Determine the [X, Y] coordinate at the center of the cell enclosing the given text.  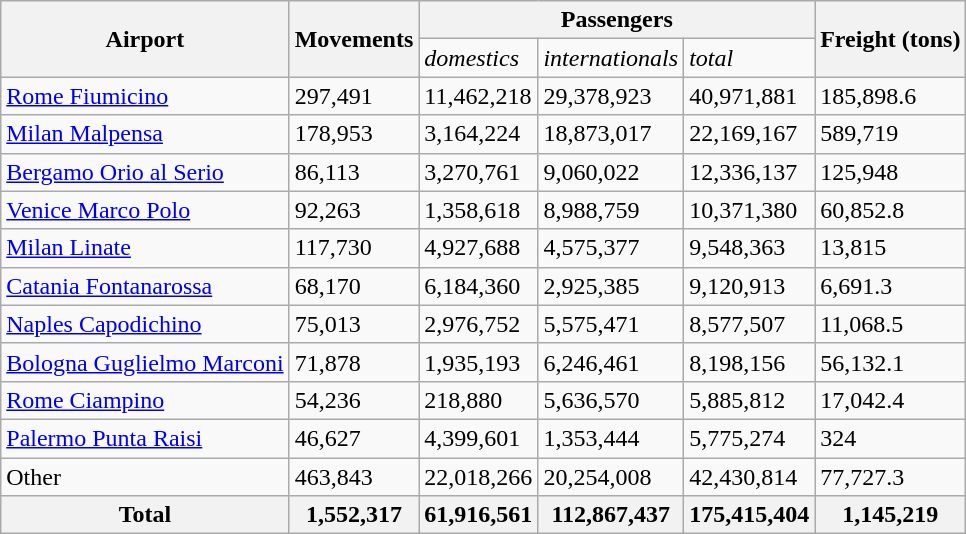
4,575,377 [611, 248]
11,068.5 [890, 324]
324 [890, 438]
1,353,444 [611, 438]
117,730 [354, 248]
8,988,759 [611, 210]
3,164,224 [478, 134]
1,552,317 [354, 515]
40,971,881 [750, 96]
92,263 [354, 210]
4,399,601 [478, 438]
11,462,218 [478, 96]
22,169,167 [750, 134]
29,378,923 [611, 96]
112,867,437 [611, 515]
1,145,219 [890, 515]
8,577,507 [750, 324]
2,976,752 [478, 324]
9,548,363 [750, 248]
Freight (tons) [890, 39]
Total [145, 515]
178,953 [354, 134]
61,916,561 [478, 515]
Venice Marco Polo [145, 210]
Rome Ciampino [145, 400]
1,358,618 [478, 210]
20,254,008 [611, 477]
Milan Malpensa [145, 134]
8,198,156 [750, 362]
297,491 [354, 96]
Catania Fontanarossa [145, 286]
125,948 [890, 172]
68,170 [354, 286]
6,246,461 [611, 362]
Other [145, 477]
Milan Linate [145, 248]
internationals [611, 58]
75,013 [354, 324]
77,727.3 [890, 477]
54,236 [354, 400]
22,018,266 [478, 477]
589,719 [890, 134]
9,060,022 [611, 172]
86,113 [354, 172]
71,878 [354, 362]
domestics [478, 58]
17,042.4 [890, 400]
1,935,193 [478, 362]
Movements [354, 39]
5,636,570 [611, 400]
6,691.3 [890, 286]
5,885,812 [750, 400]
3,270,761 [478, 172]
185,898.6 [890, 96]
13,815 [890, 248]
56,132.1 [890, 362]
46,627 [354, 438]
6,184,360 [478, 286]
2,925,385 [611, 286]
18,873,017 [611, 134]
Bergamo Orio al Serio [145, 172]
Passengers [617, 20]
4,927,688 [478, 248]
Naples Capodichino [145, 324]
218,880 [478, 400]
5,775,274 [750, 438]
Rome Fiumicino [145, 96]
10,371,380 [750, 210]
175,415,404 [750, 515]
Palermo Punta Raisi [145, 438]
total [750, 58]
12,336,137 [750, 172]
60,852.8 [890, 210]
463,843 [354, 477]
Airport [145, 39]
9,120,913 [750, 286]
5,575,471 [611, 324]
Bologna Guglielmo Marconi [145, 362]
42,430,814 [750, 477]
